For the text-containing cell, return its midpoint in [x, y] coordinate format. 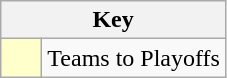
Key [114, 20]
Teams to Playoffs [134, 58]
